From the cell containing the given text, extract its center point as [x, y] coordinate. 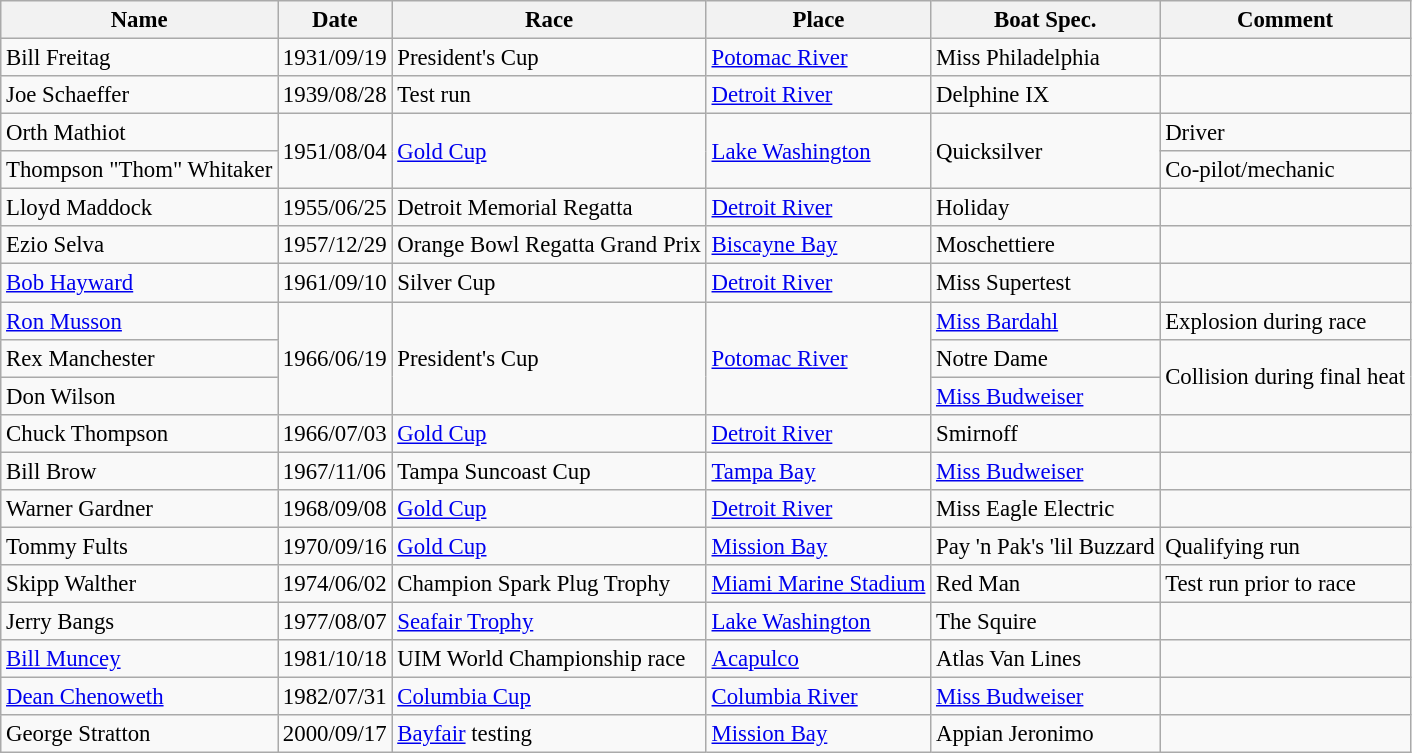
Bill Muncey [140, 659]
Jerry Bangs [140, 621]
1967/11/06 [335, 471]
Holiday [1046, 208]
Bob Hayward [140, 283]
1982/07/31 [335, 697]
Detroit Memorial Regatta [549, 208]
1955/06/25 [335, 208]
Explosion during race [1285, 321]
Qualifying run [1285, 546]
1951/08/04 [335, 152]
Bill Brow [140, 471]
Place [818, 20]
Miss Philadelphia [1046, 58]
Miss Supertest [1046, 283]
Tampa Suncoast Cup [549, 471]
Silver Cup [549, 283]
Rex Manchester [140, 358]
George Stratton [140, 734]
Date [335, 20]
Orth Mathiot [140, 133]
Miss Bardahl [1046, 321]
1981/10/18 [335, 659]
Ron Musson [140, 321]
1931/09/19 [335, 58]
1961/09/10 [335, 283]
Champion Spark Plug Trophy [549, 584]
Quicksilver [1046, 152]
2000/09/17 [335, 734]
Delphine IX [1046, 95]
Test run [549, 95]
Red Man [1046, 584]
Acapulco [818, 659]
Columbia Cup [549, 697]
1939/08/28 [335, 95]
1977/08/07 [335, 621]
Co-pilot/mechanic [1285, 170]
1968/09/08 [335, 509]
Orange Bowl Regatta Grand Prix [549, 245]
Miss Eagle Electric [1046, 509]
Columbia River [818, 697]
Warner Gardner [140, 509]
Moschettiere [1046, 245]
Pay 'n Pak's 'lil Buzzard [1046, 546]
Ezio Selva [140, 245]
Collision during final heat [1285, 376]
Lloyd Maddock [140, 208]
1970/09/16 [335, 546]
Chuck Thompson [140, 433]
The Squire [1046, 621]
Miami Marine Stadium [818, 584]
Appian Jeronimo [1046, 734]
Biscayne Bay [818, 245]
UIM World Championship race [549, 659]
Don Wilson [140, 396]
Bayfair testing [549, 734]
1966/07/03 [335, 433]
Notre Dame [1046, 358]
Atlas Van Lines [1046, 659]
Driver [1285, 133]
Test run prior to race [1285, 584]
Smirnoff [1046, 433]
Dean Chenoweth [140, 697]
Thompson "Thom" Whitaker [140, 170]
Tommy Fults [140, 546]
Name [140, 20]
Joe Schaeffer [140, 95]
Bill Freitag [140, 58]
Comment [1285, 20]
1957/12/29 [335, 245]
Boat Spec. [1046, 20]
Tampa Bay [818, 471]
1966/06/19 [335, 358]
1974/06/02 [335, 584]
Skipp Walther [140, 584]
Seafair Trophy [549, 621]
Race [549, 20]
